For the text-containing cell, return its midpoint in [X, Y] coordinate format. 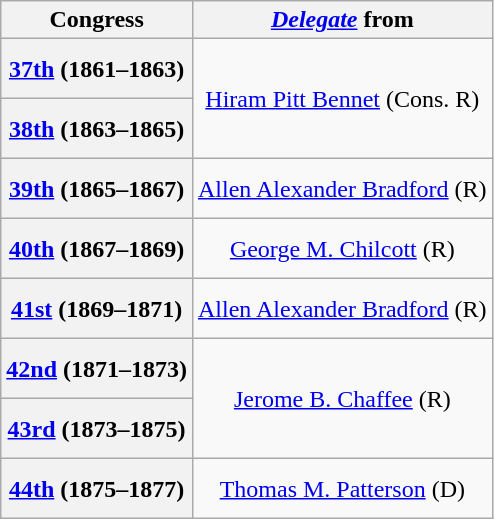
39th (1865–1867) [97, 189]
Thomas M. Patterson (D) [342, 489]
Jerome B. Chaffee (R) [342, 399]
George M. Chilcott (R) [342, 249]
Delegate from [342, 20]
43rd (1873–1875) [97, 429]
41st (1869–1871) [97, 309]
40th (1867–1869) [97, 249]
42nd (1871–1873) [97, 369]
Congress [97, 20]
38th (1863–1865) [97, 129]
44th (1875–1877) [97, 489]
Hiram Pitt Bennet (Cons. R) [342, 99]
37th (1861–1863) [97, 69]
